For the text-containing cell, return its midpoint in [X, Y] coordinate format. 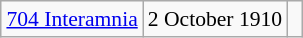
704 Interamnia [72, 19]
2 October 1910 [215, 19]
